Detect which cell encompasses the target text, then output its [x, y] center coordinate. 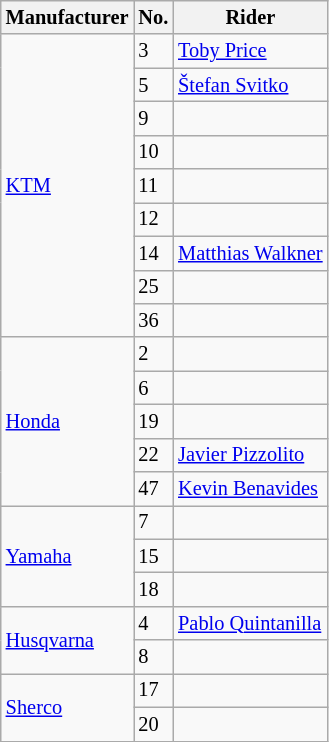
10 [154, 152]
47 [154, 489]
14 [154, 253]
Yamaha [68, 556]
19 [154, 421]
9 [154, 118]
Rider [250, 17]
25 [154, 287]
Honda [68, 421]
4 [154, 623]
20 [154, 724]
Toby Price [250, 51]
17 [154, 690]
Javier Pizzolito [250, 455]
2 [154, 354]
7 [154, 522]
KTM [68, 186]
Pablo Quintanilla [250, 623]
18 [154, 589]
6 [154, 388]
15 [154, 556]
12 [154, 219]
Kevin Benavides [250, 489]
Štefan Svitko [250, 85]
8 [154, 657]
22 [154, 455]
Sherco [68, 706]
Husqvarna [68, 640]
Manufacturer [68, 17]
3 [154, 51]
No. [154, 17]
5 [154, 85]
11 [154, 186]
36 [154, 320]
Matthias Walkner [250, 253]
